For the text-containing cell, return its midpoint in (X, Y) coordinate format. 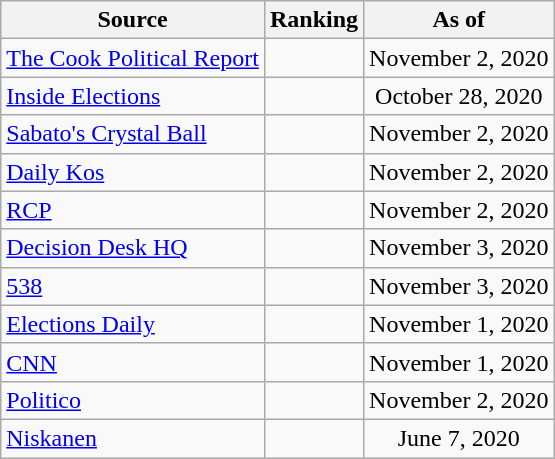
RCP (133, 210)
538 (133, 286)
Source (133, 20)
Inside Elections (133, 96)
Elections Daily (133, 324)
June 7, 2020 (459, 438)
The Cook Political Report (133, 58)
CNN (133, 362)
Niskanen (133, 438)
As of (459, 20)
Sabato's Crystal Ball (133, 134)
Ranking (314, 20)
Politico (133, 400)
October 28, 2020 (459, 96)
Daily Kos (133, 172)
Decision Desk HQ (133, 248)
